Capture the cell that displays the provided text and extract its [x, y] central coordinate. 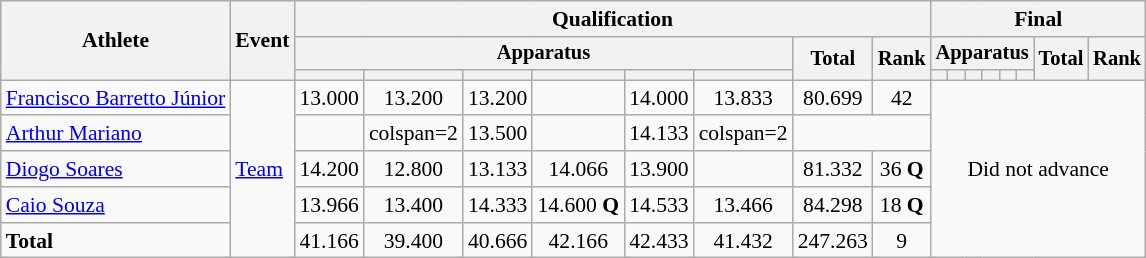
14.000 [658, 98]
Event [262, 40]
Qualification [612, 19]
12.800 [414, 169]
13.400 [414, 205]
14.600 Q [578, 205]
Arthur Mariano [116, 134]
13.500 [498, 134]
13.966 [328, 205]
84.298 [833, 205]
14.333 [498, 205]
13.833 [744, 98]
Final [1038, 19]
80.699 [833, 98]
13.133 [498, 169]
Did not advance [1038, 169]
14.066 [578, 169]
14.533 [658, 205]
Francisco Barretto Júnior [116, 98]
Athlete [116, 40]
81.332 [833, 169]
14.133 [658, 134]
Diogo Soares [116, 169]
18 Q [902, 205]
13.000 [328, 98]
Caio Souza [116, 205]
13.900 [658, 169]
14.200 [328, 169]
13.466 [744, 205]
36 Q [902, 169]
Team [262, 169]
42 [902, 98]
